Extract the [X, Y] coordinate from the center of the cell holding the provided text.  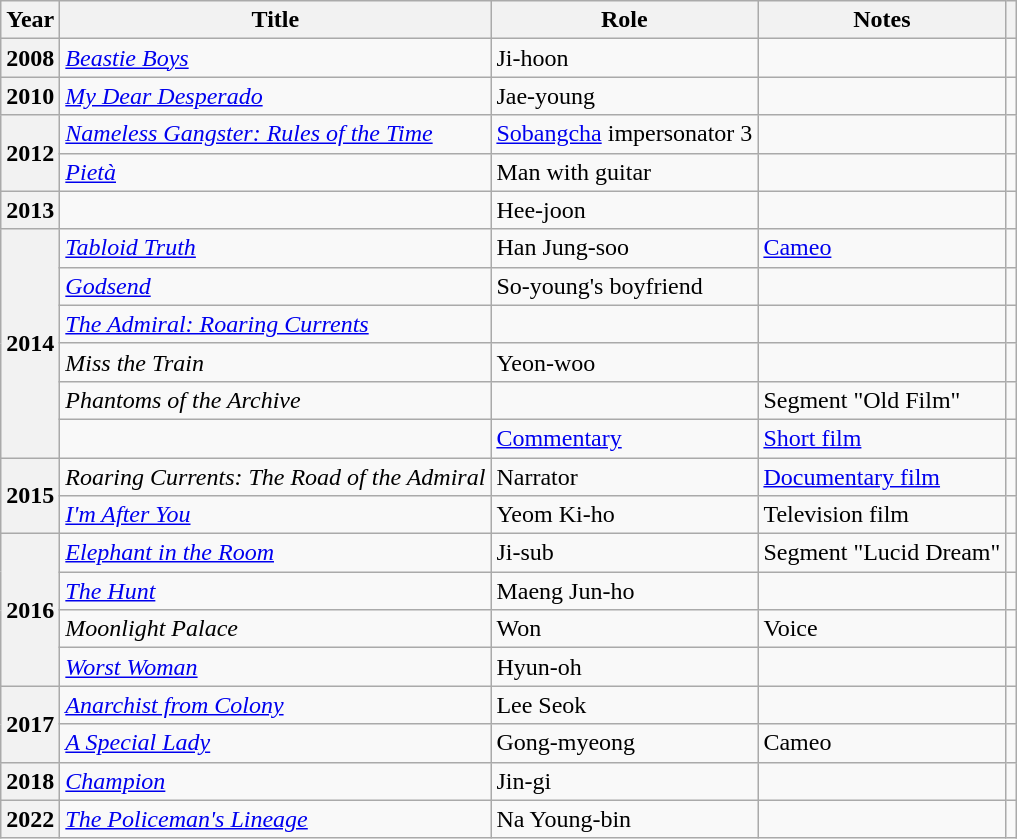
I'm After You [276, 515]
Role [624, 20]
2018 [30, 781]
Maeng Jun-ho [624, 591]
Documentary film [882, 477]
The Hunt [276, 591]
Yeon-woo [624, 362]
Jae-young [624, 96]
Pietà [276, 172]
2014 [30, 343]
Beastie Boys [276, 58]
Television film [882, 515]
Nameless Gangster: Rules of the Time [276, 134]
Godsend [276, 286]
Ji-hoon [624, 58]
Year [30, 20]
Han Jung-soo [624, 248]
Champion [276, 781]
Lee Seok [624, 705]
Man with guitar [624, 172]
Moonlight Palace [276, 629]
Roaring Currents: The Road of the Admiral [276, 477]
Segment "Lucid Dream" [882, 553]
2015 [30, 496]
A Special Lady [276, 743]
The Admiral: Roaring Currents [276, 324]
Narrator [624, 477]
Phantoms of the Archive [276, 400]
2012 [30, 153]
2008 [30, 58]
2022 [30, 819]
Ji-sub [624, 553]
Commentary [624, 438]
Hyun-oh [624, 667]
2017 [30, 724]
Hee-joon [624, 210]
The Policeman's Lineage [276, 819]
So-young's boyfriend [624, 286]
Gong-myeong [624, 743]
Short film [882, 438]
Worst Woman [276, 667]
Miss the Train [276, 362]
Segment "Old Film" [882, 400]
Na Young-bin [624, 819]
My Dear Desperado [276, 96]
Tabloid Truth [276, 248]
Yeom Ki-ho [624, 515]
2016 [30, 610]
Voice [882, 629]
2010 [30, 96]
Elephant in the Room [276, 553]
Anarchist from Colony [276, 705]
Title [276, 20]
Notes [882, 20]
Sobangcha impersonator 3 [624, 134]
Won [624, 629]
Jin-gi [624, 781]
2013 [30, 210]
